Scan for the cell matching the given text and deliver its (x, y) coordinate at center. 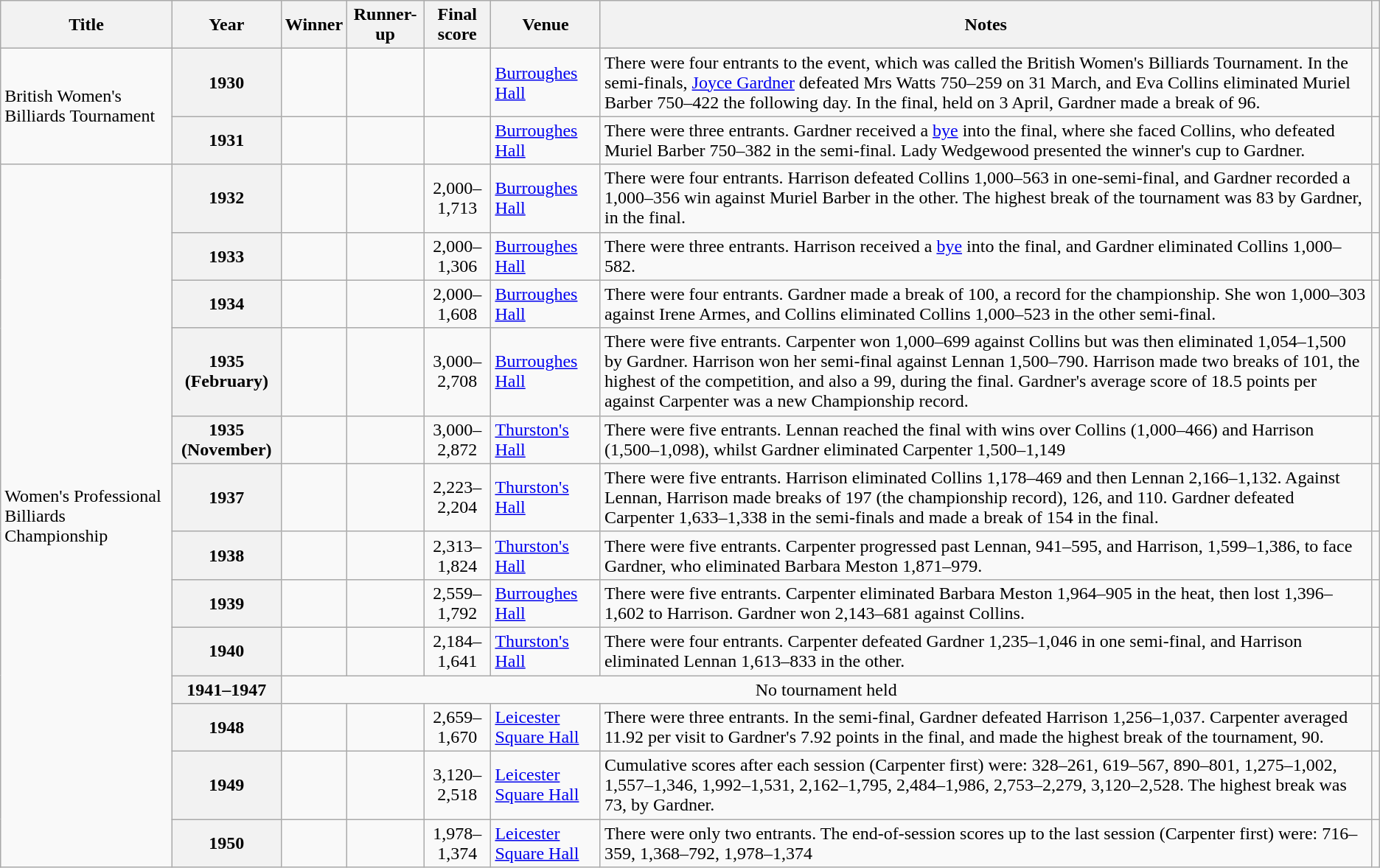
There were three entrants. Harrison received a bye into the final, and Gardner eliminated Collins 1,000–582. (986, 256)
There were four entrants. Carpenter defeated Gardner 1,235–1,046 in one semi-final, and Harrison eliminated Lennan 1,613–833 in the other. (986, 651)
Women's Professional Billiards Championship (87, 516)
1930 (226, 83)
1935 (November) (226, 439)
1939 (226, 603)
1941–1947 (226, 689)
2,559–1,792 (457, 603)
British Women's Billiards Tournament (87, 106)
3,120–2,518 (457, 785)
There were only two entrants. The end-of-session scores up to the last session (Carpenter first) were: 716–359, 1,368–792, 1,978–1,374 (986, 843)
2,223–2,204 (457, 497)
2,000–1,306 (457, 256)
1933 (226, 256)
1940 (226, 651)
2,000–1,608 (457, 304)
1948 (226, 728)
3,000–2,708 (457, 371)
Year (226, 25)
2,184–1,641 (457, 651)
1949 (226, 785)
1932 (226, 198)
Notes (986, 25)
1950 (226, 843)
Runner-up (386, 25)
3,000–2,872 (457, 439)
1937 (226, 497)
2,000–1,713 (457, 198)
2,659–1,670 (457, 728)
1934 (226, 304)
1931 (226, 140)
1,978–1,374 (457, 843)
Final score (457, 25)
1935 (February) (226, 371)
Title (87, 25)
Venue (546, 25)
1938 (226, 556)
Winner (314, 25)
2,313–1,824 (457, 556)
No tournament held (826, 689)
